Scan for the cell matching the given text and deliver its (X, Y) coordinate at center. 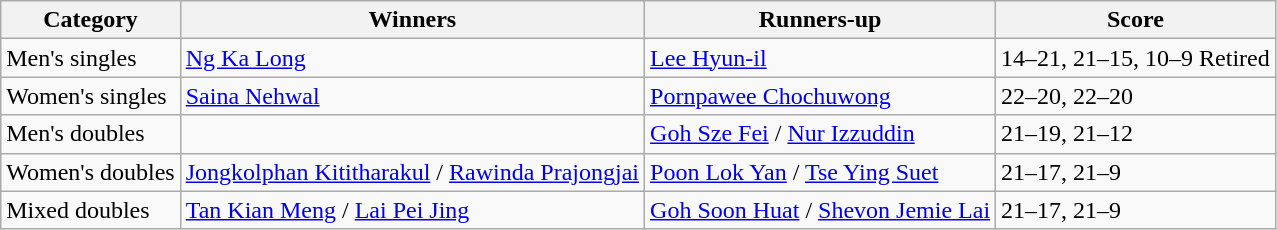
Jongkolphan Kititharakul / Rawinda Prajongjai (412, 172)
14–21, 21–15, 10–9 Retired (1136, 58)
Women's doubles (90, 172)
Goh Soon Huat / Shevon Jemie Lai (820, 210)
Men's doubles (90, 134)
Pornpawee Chochuwong (820, 96)
Mixed doubles (90, 210)
Goh Sze Fei / Nur Izzuddin (820, 134)
Runners-up (820, 20)
21–19, 21–12 (1136, 134)
Women's singles (90, 96)
Men's singles (90, 58)
Poon Lok Yan / Tse Ying Suet (820, 172)
Winners (412, 20)
Score (1136, 20)
Tan Kian Meng / Lai Pei Jing (412, 210)
Lee Hyun-il (820, 58)
Ng Ka Long (412, 58)
22–20, 22–20 (1136, 96)
Saina Nehwal (412, 96)
Category (90, 20)
